Search for the cell housing the specified text and yield its (X, Y) center coordinate. 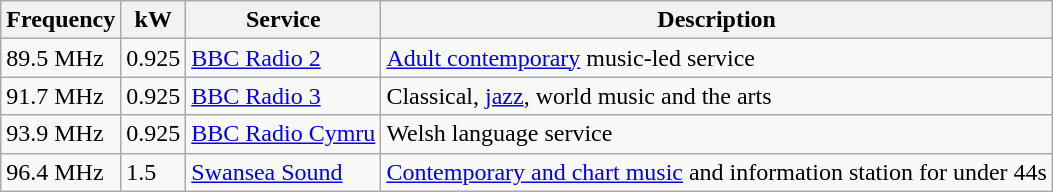
91.7 MHz (61, 96)
93.9 MHz (61, 134)
Swansea Sound (284, 172)
BBC Radio 3 (284, 96)
Frequency (61, 20)
96.4 MHz (61, 172)
Description (717, 20)
Classical, jazz, world music and the arts (717, 96)
Adult contemporary music-led service (717, 58)
Contemporary and chart music and information station for under 44s (717, 172)
1.5 (154, 172)
Service (284, 20)
89.5 MHz (61, 58)
kW (154, 20)
Welsh language service (717, 134)
BBC Radio Cymru (284, 134)
BBC Radio 2 (284, 58)
